Scan for the cell matching the given text and deliver its (X, Y) coordinate at center. 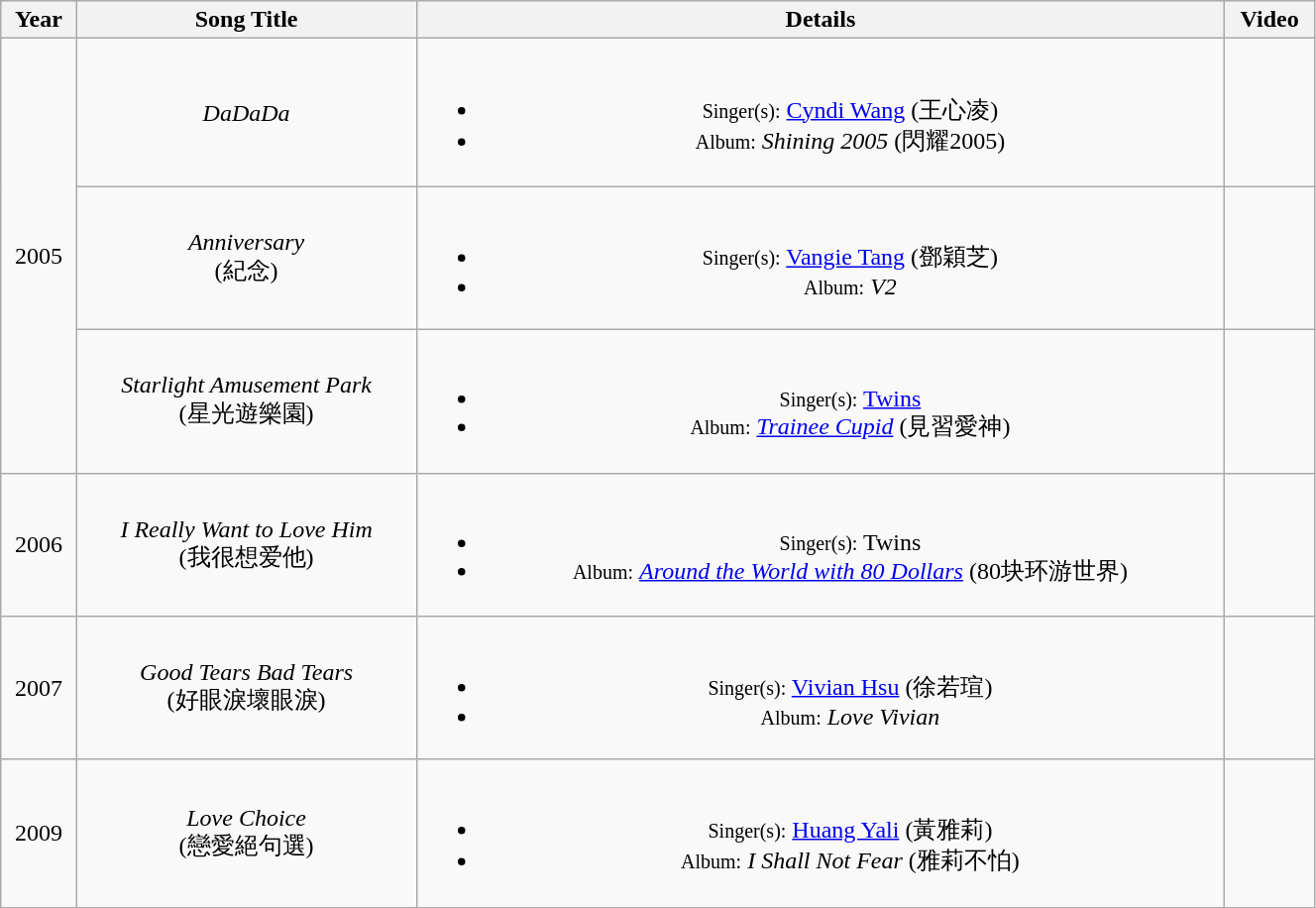
Song Title (246, 20)
Video (1270, 20)
Details (821, 20)
2006 (39, 545)
2005 (39, 256)
Singer(s): Cyndi Wang (王心凌)Album: Shining 2005 (閃耀2005) (821, 113)
Starlight Amusement Park(星光遊樂園) (246, 400)
2007 (39, 688)
Anniversary(紀念) (246, 258)
Singer(s): TwinsAlbum: Trainee Cupid (見習愛神) (821, 400)
I Really Want to Love Him(我很想爱他) (246, 545)
Year (39, 20)
Good Tears Bad Tears(好眼淚壞眼淚) (246, 688)
Singer(s): Huang Yali (黃雅莉)Album: I Shall Not Fear (雅莉不怕) (821, 833)
Singer(s): Vangie Tang (鄧穎芝)Album: V2 (821, 258)
DaDaDa (246, 113)
Singer(s): TwinsAlbum: Around the World with 80 Dollars (80块环游世界) (821, 545)
2009 (39, 833)
Love Choice(戀愛絕句選) (246, 833)
Singer(s): Vivian Hsu (徐若瑄)Album: Love Vivian (821, 688)
